Scan for the cell matching the given text and deliver its [x, y] coordinate at center. 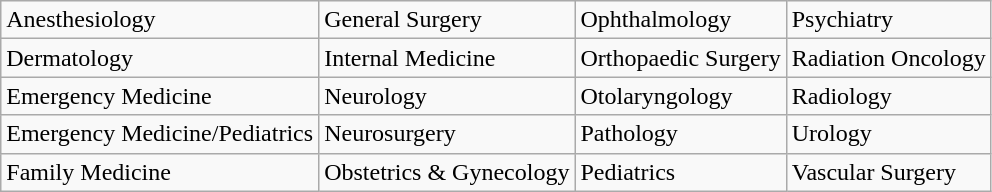
Emergency Medicine/Pediatrics [160, 134]
Pediatrics [680, 172]
Anesthesiology [160, 20]
Obstetrics & Gynecology [447, 172]
Ophthalmology [680, 20]
Dermatology [160, 58]
Urology [888, 134]
Neurosurgery [447, 134]
Pathology [680, 134]
Radiation Oncology [888, 58]
General Surgery [447, 20]
Orthopaedic Surgery [680, 58]
Internal Medicine [447, 58]
Neurology [447, 96]
Emergency Medicine [160, 96]
Family Medicine [160, 172]
Vascular Surgery [888, 172]
Radiology [888, 96]
Otolaryngology [680, 96]
Psychiatry [888, 20]
